For the text-containing cell, return its midpoint in [x, y] coordinate format. 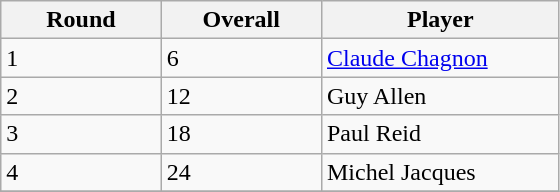
3 [81, 134]
Round [81, 20]
Overall [241, 20]
18 [241, 134]
4 [81, 172]
1 [81, 58]
Paul Reid [440, 134]
24 [241, 172]
Player [440, 20]
2 [81, 96]
Guy Allen [440, 96]
Michel Jacques [440, 172]
6 [241, 58]
12 [241, 96]
Claude Chagnon [440, 58]
